Find where the given text appears and provide that cell's center as [x, y] coordinate. 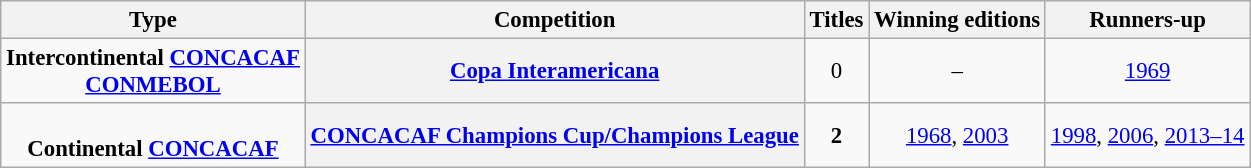
– [958, 72]
Titles [836, 20]
1968, 2003 [958, 136]
1998, 2006, 2013–14 [1147, 136]
Continental CONCACAF [153, 136]
Copa Interamericana [554, 72]
Runners-up [1147, 20]
CONCACAF Champions Cup/Champions League [554, 136]
2 [836, 136]
Winning editions [958, 20]
0 [836, 72]
Intercontinental CONCACAFCONMEBOL [153, 72]
1969 [1147, 72]
Competition [554, 20]
Type [153, 20]
